Search for the cell housing the specified text and yield its [X, Y] center coordinate. 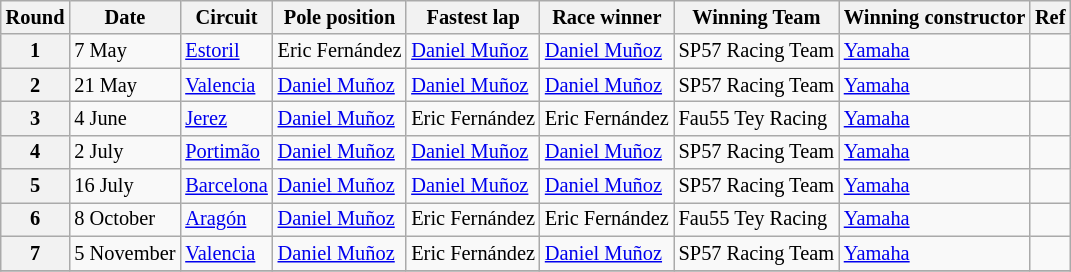
2 [36, 85]
3 [36, 118]
4 [36, 152]
2 July [124, 152]
7 May [124, 51]
Pole position [340, 17]
Date [124, 17]
Round [36, 17]
8 October [124, 219]
21 May [124, 85]
1 [36, 51]
16 July [124, 186]
Barcelona [226, 186]
5 [36, 186]
Fastest lap [473, 17]
Estoril [226, 51]
4 June [124, 118]
Aragón [226, 219]
5 November [124, 253]
Race winner [607, 17]
6 [36, 219]
Portimão [226, 152]
Winning Team [756, 17]
Jerez [226, 118]
Winning constructor [934, 17]
7 [36, 253]
Ref [1050, 17]
Circuit [226, 17]
